Pinpoint the cell where the given text exists, returning its [X, Y] midpoint coordinate. 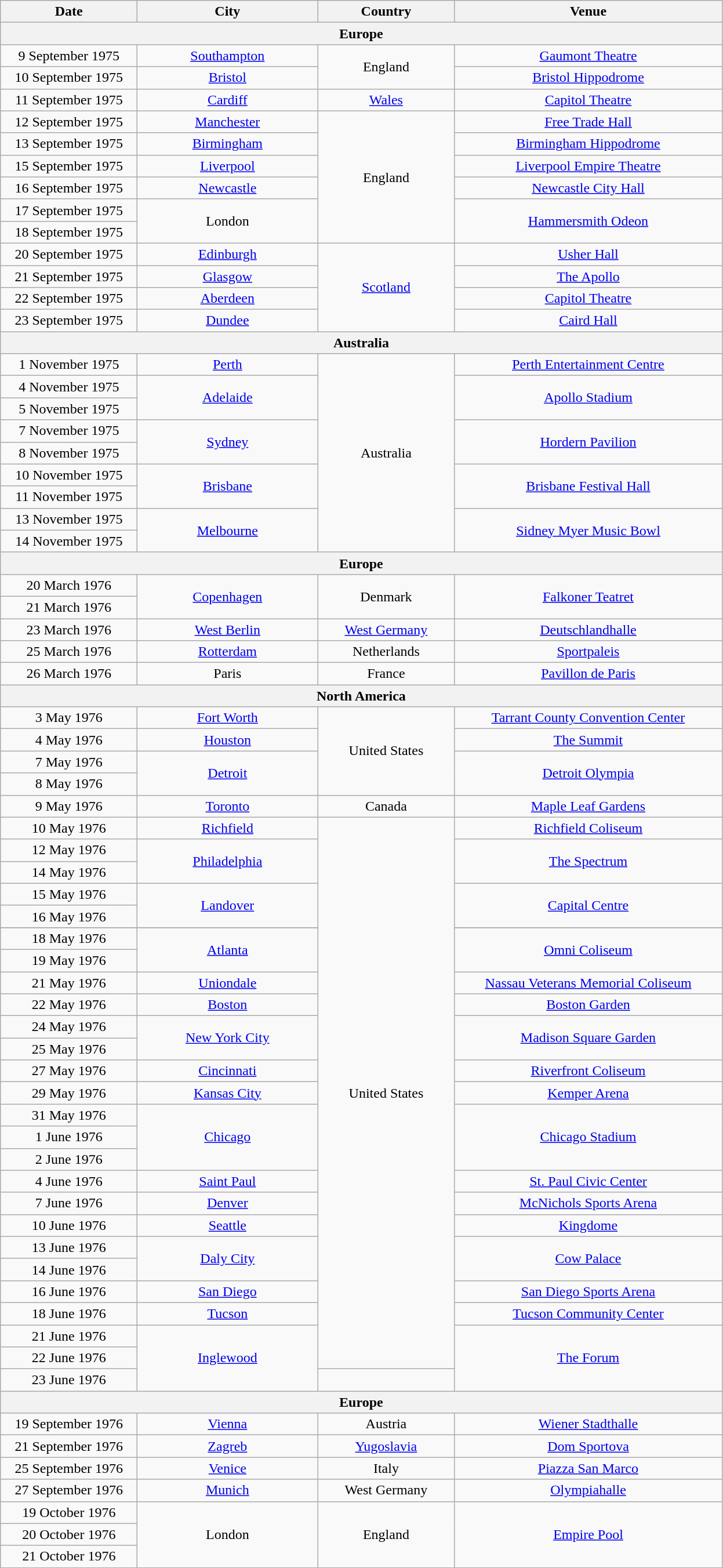
Scotland [386, 287]
4 May 1976 [69, 740]
21 September 1976 [69, 1446]
10 June 1976 [69, 1225]
4 June 1976 [69, 1181]
21 May 1976 [69, 983]
New York City [227, 1038]
24 May 1976 [69, 1027]
8 November 1975 [69, 453]
Tucson [227, 1313]
14 May 1976 [69, 872]
29 May 1976 [69, 1093]
Caird Hall [588, 321]
Inglewood [227, 1358]
18 September 1975 [69, 232]
22 May 1976 [69, 1005]
10 May 1976 [69, 828]
Dom Sportova [588, 1446]
1 June 1976 [69, 1137]
4 November 1975 [69, 387]
Venue [588, 12]
31 May 1976 [69, 1115]
19 May 1976 [69, 960]
14 June 1976 [69, 1269]
19 September 1976 [69, 1424]
Atlanta [227, 949]
Pavillon de Paris [588, 674]
Boston [227, 1005]
12 May 1976 [69, 850]
Birmingham Hippodrome [588, 144]
Houston [227, 740]
San Diego [227, 1291]
Free Trade Hall [588, 122]
Capital Centre [588, 905]
7 May 1976 [69, 762]
22 June 1976 [69, 1358]
Liverpool Empire Theatre [588, 166]
Richfield Coliseum [588, 828]
21 September 1975 [69, 277]
Apollo Stadium [588, 398]
Deutschlandhalle [588, 629]
Fort Worth [227, 718]
20 October 1976 [69, 1534]
Sportpaleis [588, 652]
Netherlands [386, 652]
1 November 1975 [69, 365]
Piazza San Marco [588, 1468]
Gaumont Theatre [588, 56]
3 May 1976 [69, 718]
Richfield [227, 828]
7 June 1976 [69, 1203]
13 June 1976 [69, 1247]
8 May 1976 [69, 784]
Glasgow [227, 277]
Dundee [227, 321]
13 September 1975 [69, 144]
20 September 1975 [69, 254]
France [386, 674]
Cow Palace [588, 1258]
Munich [227, 1490]
27 September 1976 [69, 1490]
City [227, 12]
Perth Entertainment Centre [588, 365]
Copenhagen [227, 596]
25 September 1976 [69, 1468]
Southampton [227, 56]
Date [69, 12]
Uniondale [227, 983]
Liverpool [227, 166]
Zagreb [227, 1446]
Detroit [227, 773]
Olympiahalle [588, 1490]
Edinburgh [227, 254]
Yugoslavia [386, 1446]
Kansas City [227, 1093]
Riverfront Coliseum [588, 1071]
Usher Hall [588, 254]
18 June 1976 [69, 1313]
Birmingham [227, 144]
20 March 1976 [69, 585]
11 September 1975 [69, 100]
Detroit Olympia [588, 773]
10 November 1975 [69, 475]
Adelaide [227, 398]
Wales [386, 100]
Denmark [386, 596]
Italy [386, 1468]
15 May 1976 [69, 894]
Chicago Stadium [588, 1137]
21 March 1976 [69, 607]
Sidney Myer Music Bowl [588, 530]
25 March 1976 [69, 652]
The Forum [588, 1358]
Toronto [227, 806]
Saint Paul [227, 1181]
Tucson Community Center [588, 1313]
13 November 1975 [69, 519]
Manchester [227, 122]
Chicago [227, 1137]
The Apollo [588, 277]
5 November 1975 [69, 409]
Vienna [227, 1424]
Daly City [227, 1258]
Melbourne [227, 530]
25 May 1976 [69, 1049]
Cincinnati [227, 1071]
23 September 1975 [69, 321]
21 June 1976 [69, 1335]
The Summit [588, 740]
9 May 1976 [69, 806]
27 May 1976 [69, 1071]
Tarrant County Convention Center [588, 718]
Bristol [227, 78]
The Spectrum [588, 861]
16 May 1976 [69, 916]
Paris [227, 674]
Aberdeen [227, 299]
23 March 1976 [69, 629]
22 September 1975 [69, 299]
Seattle [227, 1225]
Austria [386, 1424]
Newcastle City Hall [588, 188]
14 November 1975 [69, 541]
21 October 1976 [69, 1556]
Canada [386, 806]
Falkoner Teatret [588, 596]
18 May 1976 [69, 938]
19 October 1976 [69, 1512]
Empire Pool [588, 1534]
11 November 1975 [69, 497]
Bristol Hippodrome [588, 78]
West Berlin [227, 629]
Maple Leaf Gardens [588, 806]
Country [386, 12]
12 September 1975 [69, 122]
Philadelphia [227, 861]
9 September 1975 [69, 56]
Nassau Veterans Memorial Coliseum [588, 983]
Hammersmith Odeon [588, 221]
Hordern Pavilion [588, 442]
St. Paul Civic Center [588, 1181]
2 June 1976 [69, 1159]
26 March 1976 [69, 674]
15 September 1975 [69, 166]
Landover [227, 905]
Venice [227, 1468]
Brisbane [227, 486]
Perth [227, 365]
Kingdome [588, 1225]
Kemper Arena [588, 1093]
Wiener Stadthalle [588, 1424]
McNichols Sports Arena [588, 1203]
North America [361, 696]
Newcastle [227, 188]
Boston Garden [588, 1005]
Omni Coliseum [588, 949]
Brisbane Festival Hall [588, 486]
Madison Square Garden [588, 1038]
Rotterdam [227, 652]
7 November 1975 [69, 431]
Sydney [227, 442]
Denver [227, 1203]
Cardiff [227, 100]
17 September 1975 [69, 210]
16 June 1976 [69, 1291]
San Diego Sports Arena [588, 1291]
10 September 1975 [69, 78]
23 June 1976 [69, 1380]
16 September 1975 [69, 188]
